From the cell containing the given text, extract its center point as [x, y] coordinate. 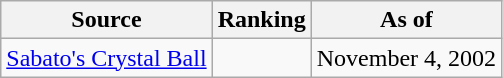
Ranking [262, 20]
Sabato's Crystal Ball [106, 58]
Source [106, 20]
November 4, 2002 [406, 58]
As of [406, 20]
